Extract the [x, y] coordinate from the center of the cell holding the provided text.  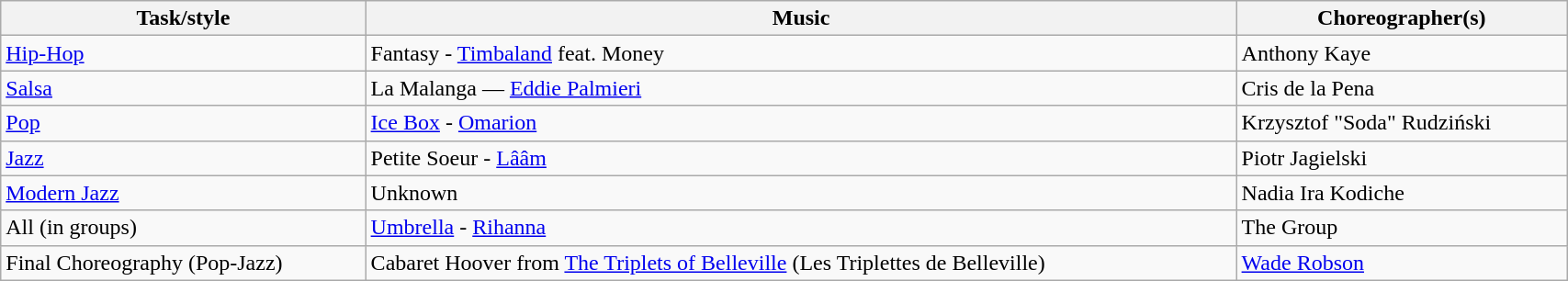
Petite Soeur - Lââm [801, 158]
Modern Jazz [184, 193]
Jazz [184, 158]
Fantasy - Timbaland feat. Money [801, 53]
Anthony Kaye [1402, 53]
Krzysztof "Soda" Rudziński [1402, 123]
Hip-Hop [184, 53]
La Malanga — Eddie Palmieri [801, 88]
All (in groups) [184, 228]
Music [801, 18]
Task/style [184, 18]
Wade Robson [1402, 263]
Cris de la Pena [1402, 88]
The Group [1402, 228]
Choreographer(s) [1402, 18]
Salsa [184, 88]
Nadia Ira Kodiche [1402, 193]
Ice Box - Omarion [801, 123]
Pop [184, 123]
Piotr Jagielski [1402, 158]
Unknown [801, 193]
Cabaret Hoover from The Triplets of Belleville (Les Triplettes de Belleville) [801, 263]
Umbrella - Rihanna [801, 228]
Final Choreography (Pop-Jazz) [184, 263]
